Locate the cell with the specified text and output its (X, Y) center coordinate. 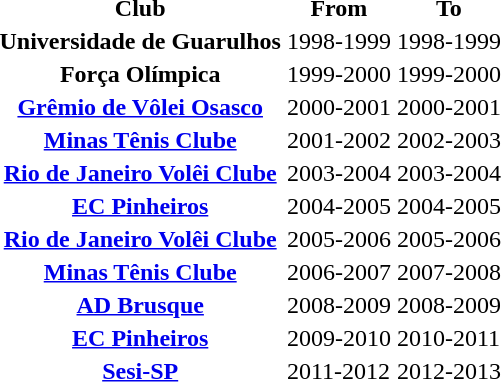
2000-2001 (338, 107)
2008-2009 (338, 305)
2006-2007 (338, 272)
2009-2010 (338, 338)
2004-2005 (338, 206)
1998-1999 (338, 41)
2001-2002 (338, 140)
1999-2000 (338, 74)
2005-2006 (338, 239)
2003-2004 (338, 173)
